Locate the cell with the specified text and output its [x, y] center coordinate. 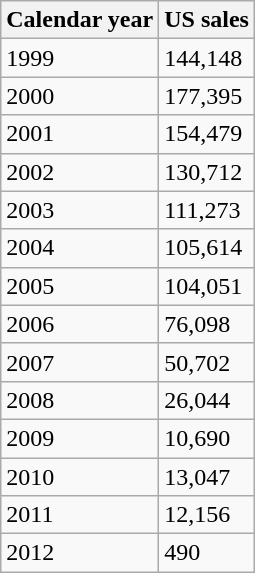
2001 [80, 134]
144,148 [207, 58]
76,098 [207, 324]
13,047 [207, 477]
2008 [80, 400]
130,712 [207, 172]
104,051 [207, 286]
154,479 [207, 134]
2007 [80, 362]
12,156 [207, 515]
2005 [80, 286]
490 [207, 553]
2006 [80, 324]
26,044 [207, 400]
111,273 [207, 210]
2012 [80, 553]
1999 [80, 58]
2011 [80, 515]
US sales [207, 20]
Calendar year [80, 20]
177,395 [207, 96]
2004 [80, 248]
105,614 [207, 248]
2010 [80, 477]
10,690 [207, 438]
2002 [80, 172]
2009 [80, 438]
50,702 [207, 362]
2003 [80, 210]
2000 [80, 96]
